Capture the cell that displays the provided text and extract its [x, y] central coordinate. 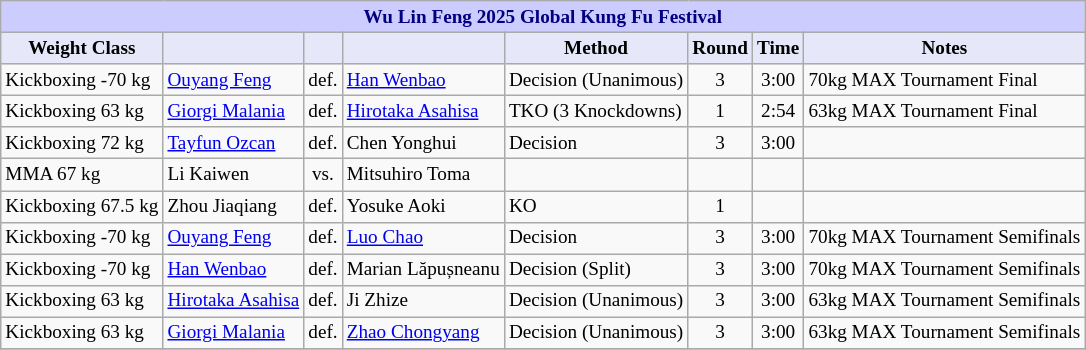
Mitsuhiro Toma [423, 175]
Ji Zhize [423, 301]
Zhao Chongyang [423, 333]
Method [596, 48]
Wu Lin Feng 2025 Global Kung Fu Festival [543, 17]
vs. [323, 175]
Decision (Split) [596, 270]
Li Kaiwen [234, 175]
Marian Lăpușneanu [423, 270]
KO [596, 206]
Yosuke Aoki [423, 206]
Chen Yonghui [423, 143]
Time [778, 48]
Kickboxing 67.5 kg [82, 206]
MMA 67 kg [82, 175]
Tayfun Ozcan [234, 143]
Notes [944, 48]
63kg MAX Tournament Final [944, 111]
Zhou Jiaqiang [234, 206]
TKO (3 Knockdowns) [596, 111]
70kg MAX Tournament Final [944, 80]
Weight Class [82, 48]
2:54 [778, 111]
Luo Chao [423, 238]
Kickboxing 72 kg [82, 143]
Round [720, 48]
